Determine the [x, y] coordinate at the center of the cell enclosing the given text.  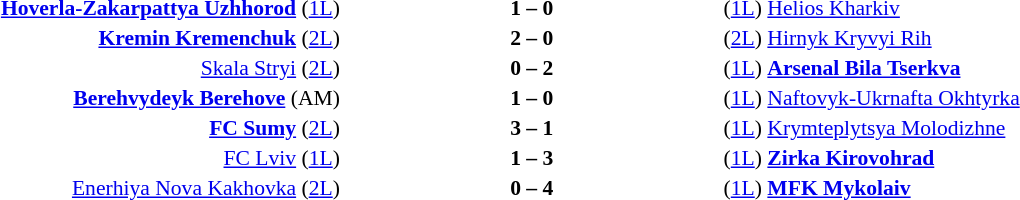
1 – 3 [532, 158]
1 – 0 [532, 98]
2 – 0 [532, 38]
3 – 1 [532, 128]
0 – 2 [532, 68]
